Find where the given text appears and provide that cell's center as [x, y] coordinate. 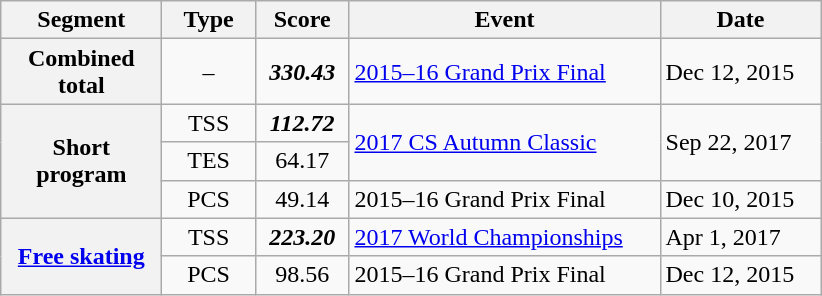
Date [740, 20]
Free skating [82, 256]
Short program [82, 161]
223.20 [302, 237]
98.56 [302, 275]
Type [209, 20]
Score [302, 20]
Apr 1, 2017 [740, 237]
Segment [82, 20]
TES [209, 161]
64.17 [302, 161]
Sep 22, 2017 [740, 142]
Dec 10, 2015 [740, 199]
112.72 [302, 123]
Combined total [82, 72]
Event [504, 20]
2017 CS Autumn Classic [504, 142]
– [209, 72]
330.43 [302, 72]
49.14 [302, 199]
2017 World Championships [504, 237]
